Find where the given text appears and provide that cell's center as (x, y) coordinate. 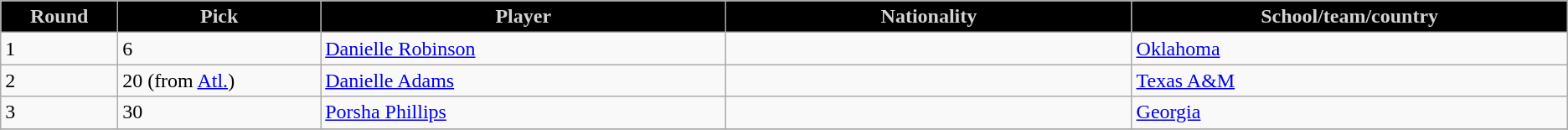
School/team/country (1349, 17)
Round (59, 17)
Danielle Adams (524, 81)
6 (219, 49)
1 (59, 49)
Danielle Robinson (524, 49)
Oklahoma (1349, 49)
Pick (219, 17)
Texas A&M (1349, 81)
Player (524, 17)
Nationality (929, 17)
20 (from Atl.) (219, 81)
Porsha Phillips (524, 112)
2 (59, 81)
3 (59, 112)
Georgia (1349, 112)
30 (219, 112)
